Scan for the cell matching the given text and deliver its [x, y] coordinate at center. 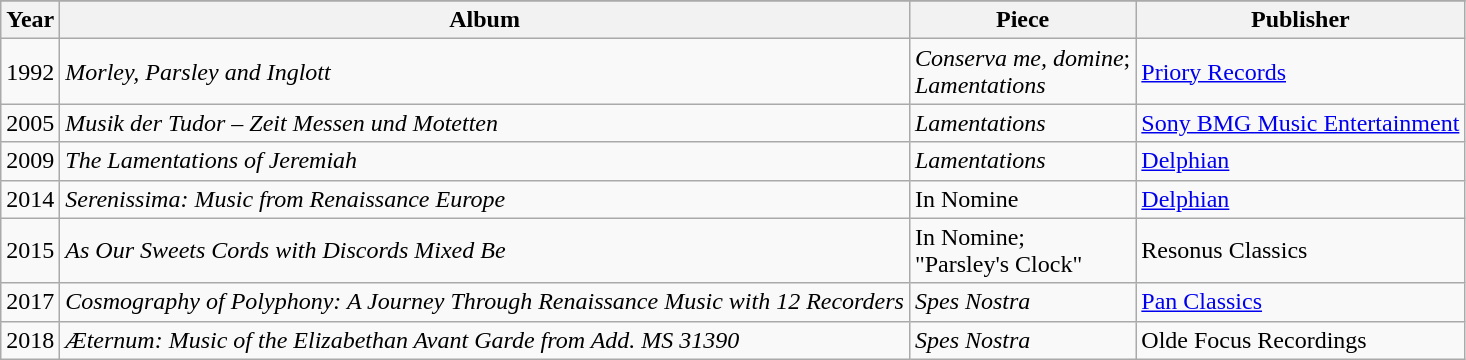
2009 [30, 161]
Priory Records [1300, 72]
Year [30, 20]
2017 [30, 302]
Æternum: Music of the Elizabethan Avant Garde from Add. MS 31390 [485, 340]
Serenissima: Music from Renaissance Europe [485, 199]
The Lamentations of Jeremiah [485, 161]
Piece [1022, 20]
In Nomine [1022, 199]
2015 [30, 250]
Publisher [1300, 20]
In Nomine;"Parsley's Clock" [1022, 250]
Album [485, 20]
2018 [30, 340]
Cosmography of Polyphony: A Journey Through Renaissance Music with 12 Recorders [485, 302]
As Our Sweets Cords with Discords Mixed Be [485, 250]
Olde Focus Recordings [1300, 340]
Morley, Parsley and Inglott [485, 72]
Conserva me, domine;Lamentations [1022, 72]
Musik der Tudor – Zeit Messen und Motetten [485, 123]
Pan Classics [1300, 302]
Resonus Classics [1300, 250]
2005 [30, 123]
Sony BMG Music Entertainment [1300, 123]
2014 [30, 199]
1992 [30, 72]
